Return the (X, Y) coordinate for the center point of the cell that contains the specified text.  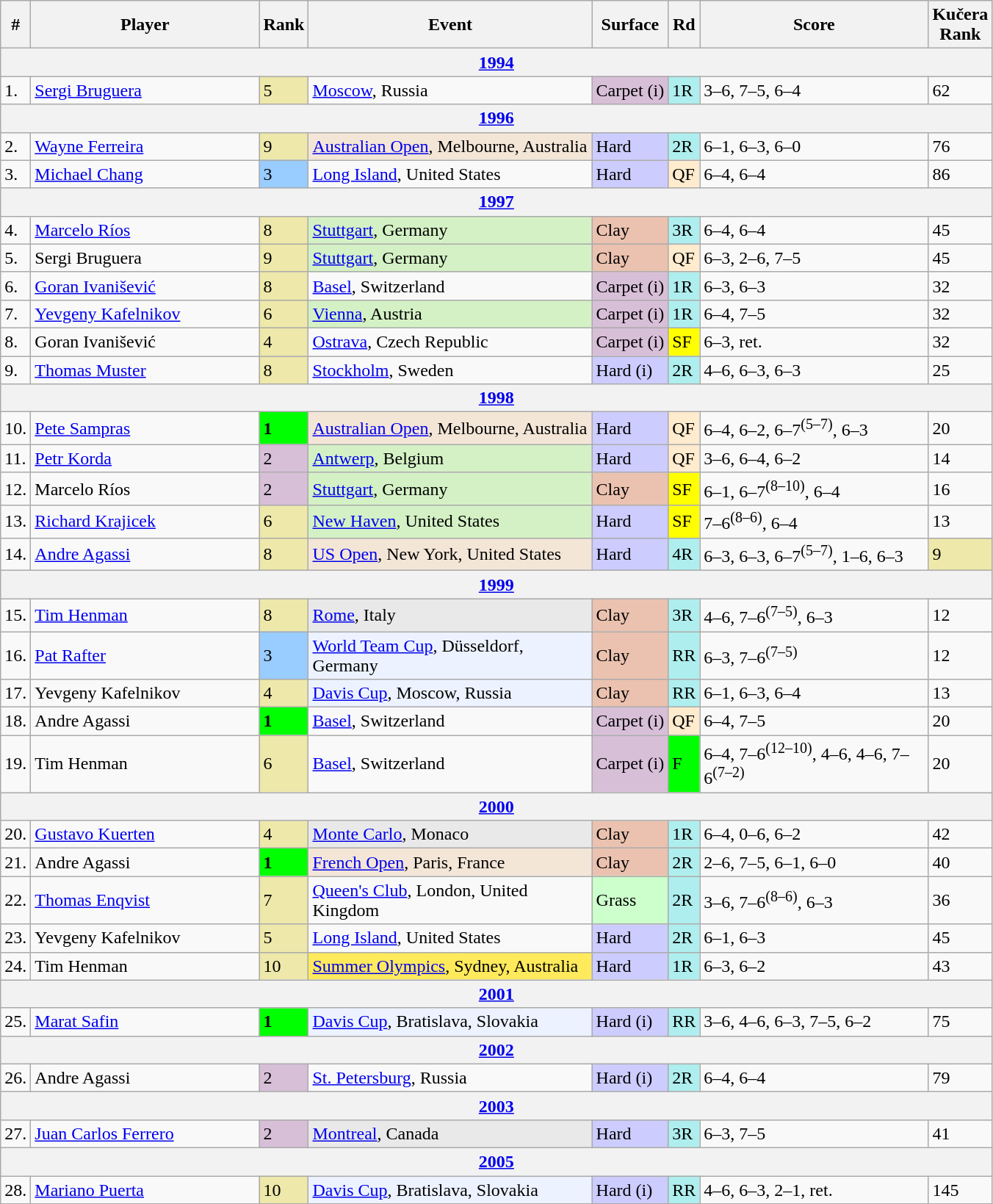
15. (16, 616)
1999 (496, 585)
Event (450, 25)
St. Petersburg, Russia (450, 1078)
79 (961, 1078)
Player (145, 25)
Rd (685, 25)
7. (16, 314)
2–6, 7–5, 6–1, 6–0 (814, 862)
Wayne Ferreira (145, 146)
42 (961, 834)
1996 (496, 118)
Monte Carlo, Monaco (450, 834)
6–4, 6–2, 6–7(5–7), 6–3 (814, 429)
Michael Chang (145, 174)
4. (16, 230)
Marat Safin (145, 1022)
F (685, 764)
2000 (496, 807)
New Haven, United States (450, 522)
6–1, 6–3, 6–4 (814, 693)
9. (16, 370)
French Open, Paris, France (450, 862)
24. (16, 966)
16. (16, 655)
3–6, 4–6, 6–3, 7–5, 6–2 (814, 1022)
2005 (496, 1162)
1. (16, 90)
Richard Krajicek (145, 522)
4–6, 6–3, 2–1, ret. (814, 1190)
1998 (496, 398)
Rank (284, 25)
25. (16, 1022)
6. (16, 286)
Score (814, 25)
6–3, 6–3 (814, 286)
KučeraRank (961, 25)
14. (16, 554)
4–6, 6–3, 6–3 (814, 370)
20. (16, 834)
6–3, 6–2 (814, 966)
# (16, 25)
23. (16, 938)
Grass (630, 901)
Petr Korda (145, 458)
18. (16, 721)
1994 (496, 62)
Vienna, Austria (450, 314)
12. (16, 489)
11. (16, 458)
Summer Olympics, Sydney, Australia (450, 966)
Pat Rafter (145, 655)
62 (961, 90)
4–6, 7–6(7–5), 6–3 (814, 616)
Davis Cup, Moscow, Russia (450, 693)
Queen's Club, London, United Kingdom (450, 901)
43 (961, 966)
6–1, 6–3 (814, 938)
3. (16, 174)
Ostrava, Czech Republic (450, 342)
2. (16, 146)
Rome, Italy (450, 616)
22. (16, 901)
6–1, 6–7(8–10), 6–4 (814, 489)
Montreal, Canada (450, 1133)
7–6(8–6), 6–4 (814, 522)
28. (16, 1190)
6–3, 7–6(7–5) (814, 655)
Mariano Puerta (145, 1190)
3–6, 6–4, 6–2 (814, 458)
17. (16, 693)
6–3, 2–6, 7–5 (814, 258)
10. (16, 429)
US Open, New York, United States (450, 554)
27. (16, 1133)
8. (16, 342)
41 (961, 1133)
145 (961, 1190)
21. (16, 862)
6–3, ret. (814, 342)
75 (961, 1022)
6–4, 7–6(12–10), 4–6, 4–6, 7–6(7–2) (814, 764)
14 (961, 458)
19. (16, 764)
25 (961, 370)
7 (284, 901)
26. (16, 1078)
6–1, 6–3, 6–0 (814, 146)
Thomas Enqvist (145, 901)
2003 (496, 1106)
6–4, 0–6, 6–2 (814, 834)
World Team Cup, Düsseldorf, Germany (450, 655)
6–3, 6–3, 6–7(5–7), 1–6, 6–3 (814, 554)
5. (16, 258)
2002 (496, 1050)
Juan Carlos Ferrero (145, 1133)
40 (961, 862)
13. (16, 522)
36 (961, 901)
Pete Sampras (145, 429)
2001 (496, 994)
Surface (630, 25)
Thomas Muster (145, 370)
86 (961, 174)
6–3, 7–5 (814, 1133)
Stockholm, Sweden (450, 370)
3–6, 7–5, 6–4 (814, 90)
16 (961, 489)
Antwerp, Belgium (450, 458)
76 (961, 146)
1997 (496, 202)
3–6, 7–6(8–6), 6–3 (814, 901)
Moscow, Russia (450, 90)
Gustavo Kuerten (145, 834)
4R (685, 554)
